Search for the cell housing the specified text and yield its [X, Y] center coordinate. 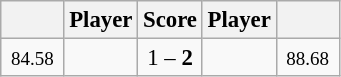
Score [170, 20]
1 – 2 [170, 58]
84.58 [32, 58]
88.68 [308, 58]
